Return [x, y] of the center of cell containing provided text 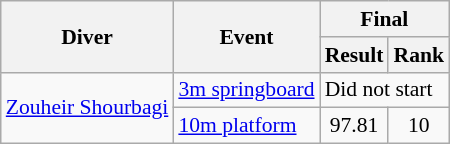
97.81 [354, 126]
3m springboard [246, 90]
Rank [418, 55]
10 [418, 126]
10m platform [246, 126]
Zouheir Shourbagi [88, 108]
Diver [88, 36]
Did not start [384, 90]
Final [384, 19]
Event [246, 36]
Result [354, 55]
